Identify which cell holds the provided text, then report its (X, Y) central coordinate. 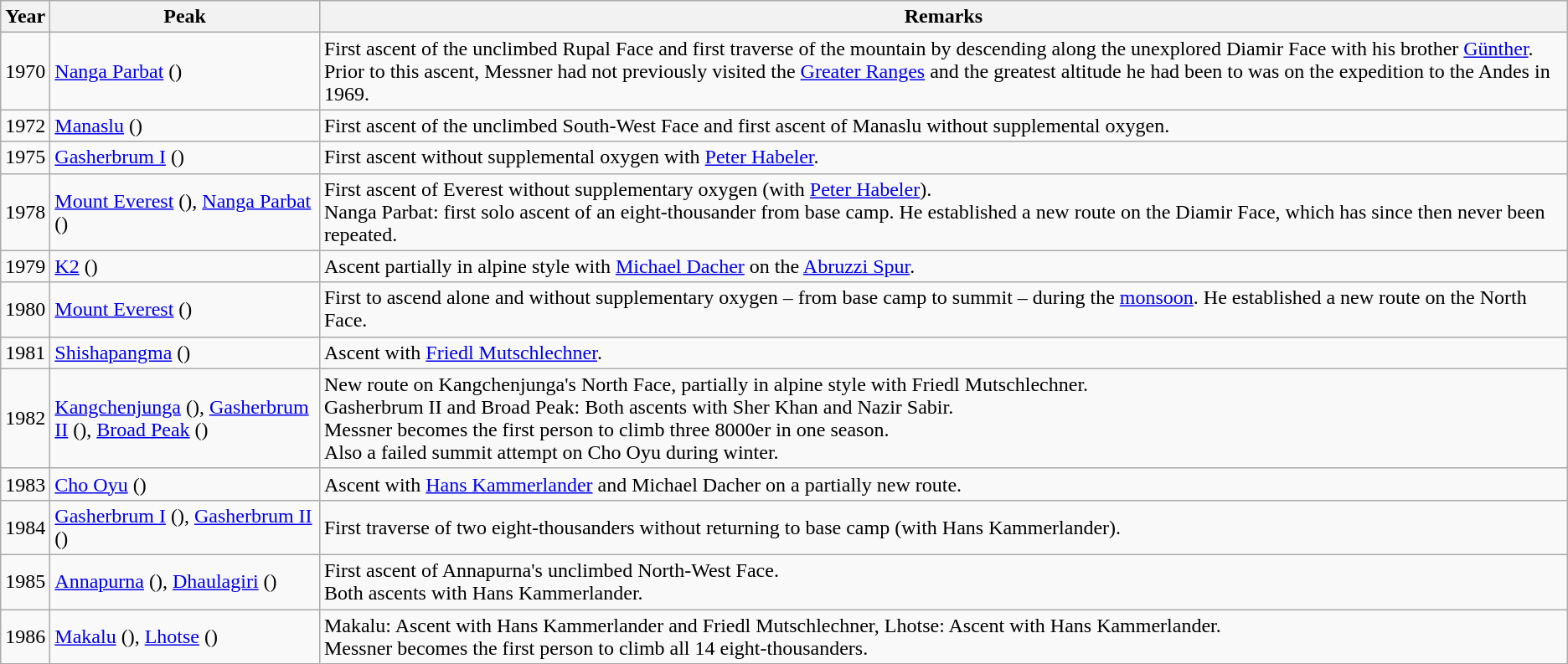
1979 (25, 266)
Year (25, 17)
Shishapangma () (185, 353)
Ascent partially in alpine style with Michael Dacher on the Abruzzi Spur. (943, 266)
Annapurna (), Dhaulagiri () (185, 581)
Remarks (943, 17)
1978 (25, 212)
1986 (25, 636)
Mount Everest () (185, 310)
1972 (25, 126)
Manaslu () (185, 126)
Mount Everest (), Nanga Parbat () (185, 212)
Cho Oyu () (185, 484)
Peak (185, 17)
1970 (25, 71)
1982 (25, 419)
Gasherbrum I () (185, 157)
First traverse of two eight-thousanders without returning to base camp (with Hans Kammerlander). (943, 528)
Kangchenjunga (), Gasherbrum II (), Broad Peak () (185, 419)
Makalu (), Lhotse () (185, 636)
First ascent of the unclimbed South-West Face and first ascent of Manaslu without supplemental oxygen. (943, 126)
First ascent without supplemental oxygen with Peter Habeler. (943, 157)
Gasherbrum I (), Gasherbrum II () (185, 528)
1984 (25, 528)
Nanga Parbat () (185, 71)
Ascent with Hans Kammerlander and Michael Dacher on a partially new route. (943, 484)
1981 (25, 353)
1980 (25, 310)
Ascent with Friedl Mutschlechner. (943, 353)
First ascent of Annapurna's unclimbed North-West Face.Both ascents with Hans Kammerlander. (943, 581)
First to ascend alone and without supplementary oxygen – from base camp to summit – during the monsoon. He established a new route on the North Face. (943, 310)
1975 (25, 157)
1983 (25, 484)
1985 (25, 581)
K2 () (185, 266)
